Capture the cell that displays the provided text and extract its (X, Y) central coordinate. 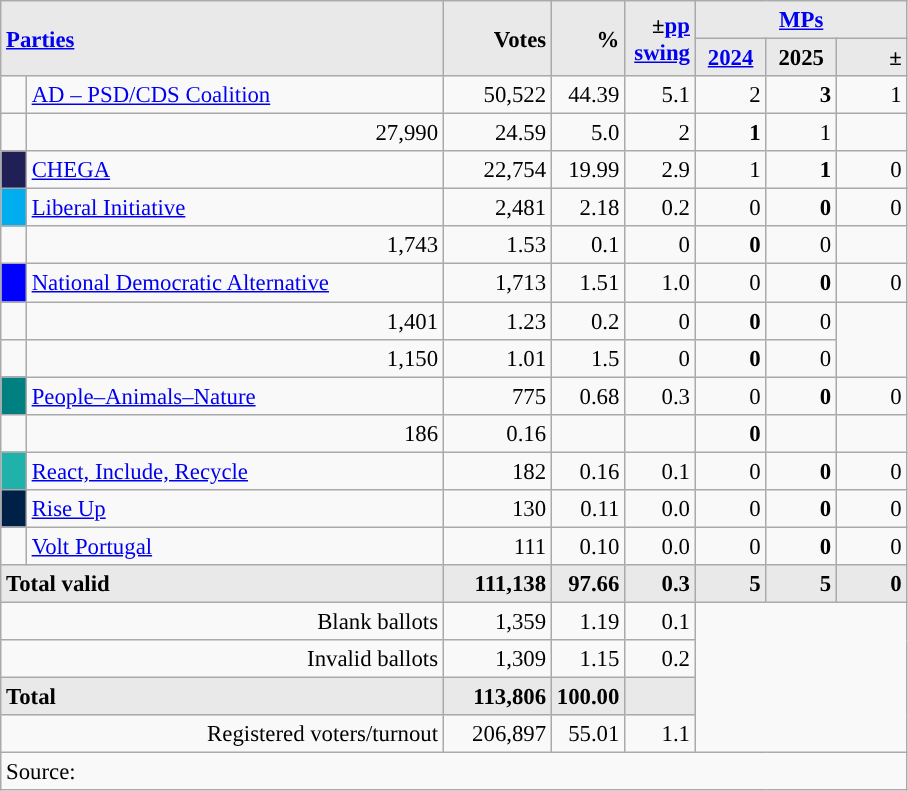
1,309 (497, 659)
130 (497, 509)
Total (222, 697)
186 (234, 433)
± (872, 58)
0.11 (588, 509)
1.51 (588, 283)
3 (802, 95)
Source: (454, 772)
National Democratic Alternative (234, 283)
24.59 (497, 133)
1.53 (497, 245)
2025 (802, 58)
1,743 (234, 245)
55.01 (588, 734)
1.0 (660, 283)
1.1 (660, 734)
1,401 (234, 321)
0.10 (588, 546)
111,138 (497, 584)
206,897 (497, 734)
2,481 (497, 208)
1,150 (234, 358)
1,713 (497, 283)
182 (497, 471)
AD – PSD/CDS Coalition (234, 95)
1,359 (497, 621)
22,754 (497, 170)
100.00 (588, 697)
111 (497, 546)
Blank ballots (222, 621)
113,806 (497, 697)
Parties (222, 38)
Invalid ballots (222, 659)
1.01 (497, 358)
MPs (801, 20)
Volt Portugal (234, 546)
% (588, 38)
5.1 (660, 95)
1.5 (588, 358)
775 (497, 396)
±pp swing (660, 38)
19.99 (588, 170)
1.15 (588, 659)
Registered voters/turnout (222, 734)
97.66 (588, 584)
5.0 (588, 133)
People–Animals–Nature (234, 396)
0.68 (588, 396)
1.19 (588, 621)
2.18 (588, 208)
2024 (730, 58)
27,990 (234, 133)
Votes (497, 38)
CHEGA (234, 170)
React, Include, Recycle (234, 471)
50,522 (497, 95)
Liberal Initiative (234, 208)
44.39 (588, 95)
Rise Up (234, 509)
1.23 (497, 321)
Total valid (222, 584)
2.9 (660, 170)
